For the text-containing cell, return its midpoint in [x, y] coordinate format. 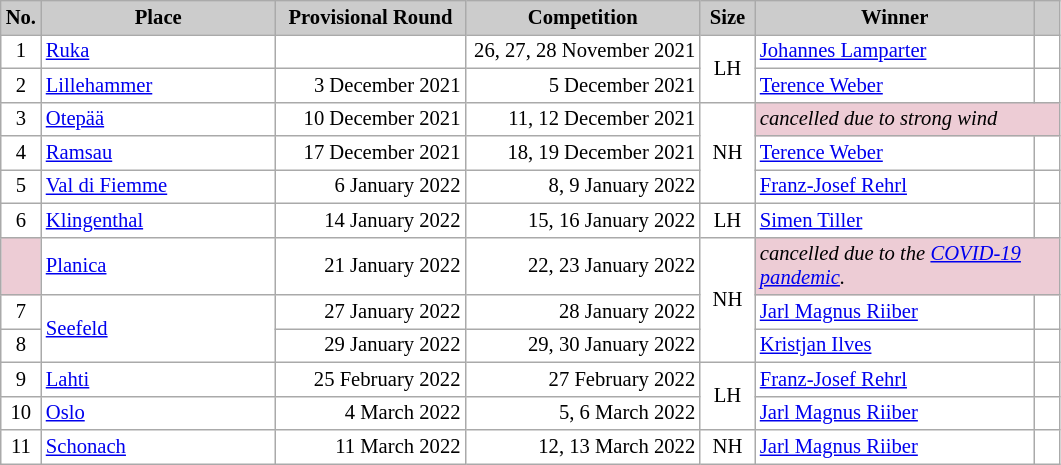
Ramsau [158, 153]
11 March 2022 [371, 447]
Provisional Round [371, 17]
11 [21, 447]
Ruka [158, 51]
4 March 2022 [371, 413]
15, 16 January 2022 [582, 220]
3 December 2021 [371, 85]
26, 27, 28 November 2021 [582, 51]
Otepää [158, 119]
7 [21, 311]
27 January 2022 [371, 311]
Seefeld [158, 328]
29 January 2022 [371, 345]
25 February 2022 [371, 379]
8 [21, 345]
4 [21, 153]
Johannes Lamparter [895, 51]
3 [21, 119]
22, 23 January 2022 [582, 266]
8, 9 January 2022 [582, 186]
14 January 2022 [371, 220]
Kristjan Ilves [895, 345]
Schonach [158, 447]
Place [158, 17]
27 February 2022 [582, 379]
Competition [582, 17]
21 January 2022 [371, 266]
12, 13 March 2022 [582, 447]
5 [21, 186]
Winner [895, 17]
5, 6 March 2022 [582, 413]
Klingenthal [158, 220]
No. [21, 17]
28 January 2022 [582, 311]
1 [21, 51]
29, 30 January 2022 [582, 345]
Lillehammer [158, 85]
Size [728, 17]
Lahti [158, 379]
17 December 2021 [371, 153]
cancelled due to the COVID-19 pandemic. [907, 266]
5 December 2021 [582, 85]
10 December 2021 [371, 119]
10 [21, 413]
6 [21, 220]
Simen Tiller [895, 220]
6 January 2022 [371, 186]
9 [21, 379]
cancelled due to strong wind [907, 119]
11, 12 December 2021 [582, 119]
18, 19 December 2021 [582, 153]
Oslo [158, 413]
2 [21, 85]
Planica [158, 266]
Val di Fiemme [158, 186]
